From the cell containing the given text, extract its center point as [X, Y] coordinate. 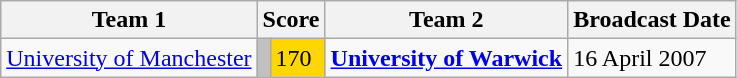
Team 2 [446, 20]
University of Manchester [129, 58]
Broadcast Date [652, 20]
16 April 2007 [652, 58]
170 [298, 58]
Team 1 [129, 20]
Score [291, 20]
University of Warwick [446, 58]
